Output the [x, y] coordinate of the center of the cell containing the given text.  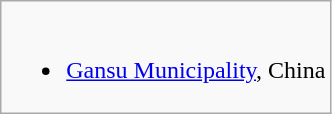
Gansu Municipality, China [166, 58]
